Scan for the cell matching the given text and deliver its (X, Y) coordinate at center. 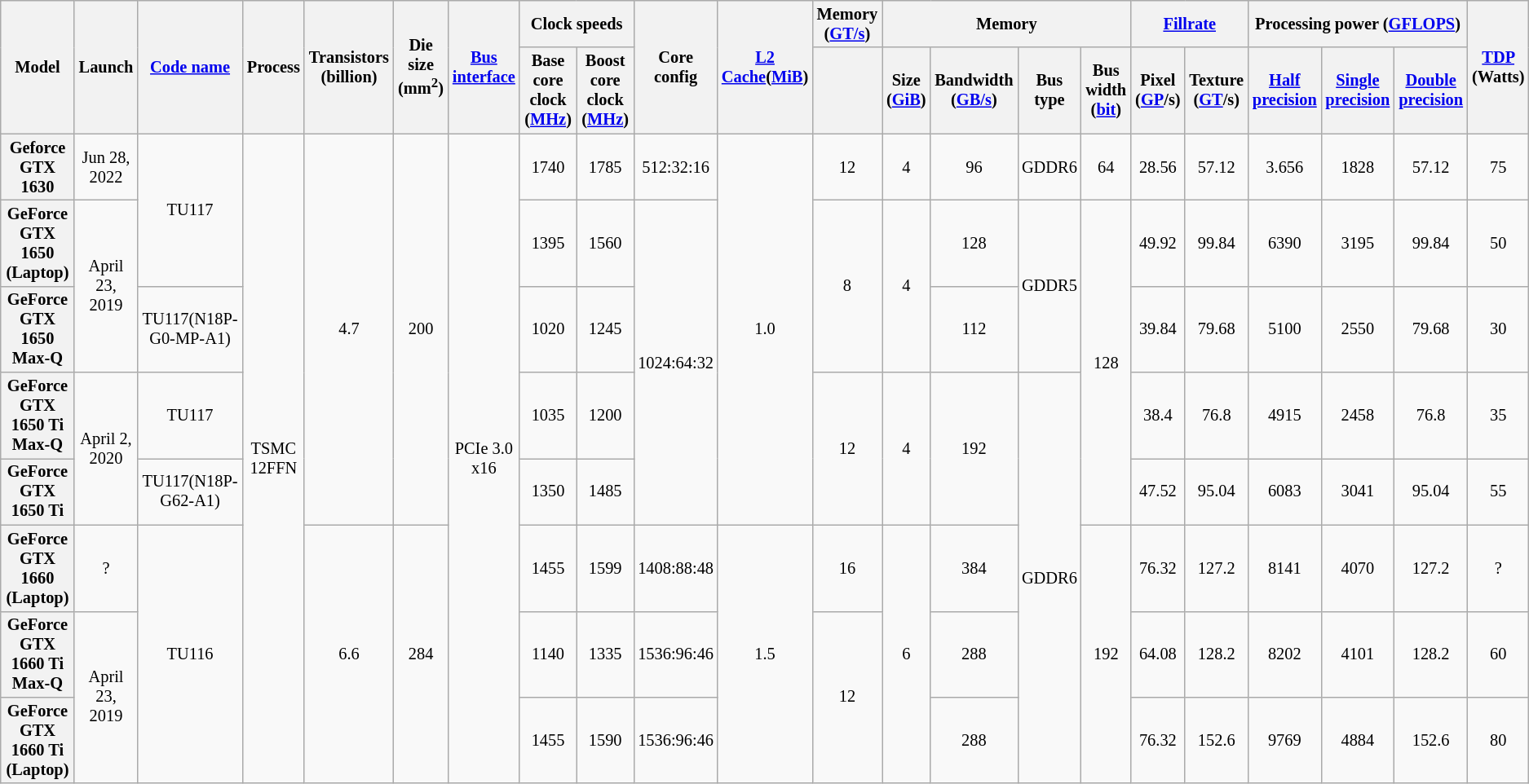
TSMC 12FFN (273, 458)
3195 (1358, 243)
1408:88:48 (675, 568)
8202 (1285, 654)
38.4 (1158, 416)
Bus type (1050, 90)
50 (1499, 243)
1140 (548, 654)
6.6 (349, 654)
9769 (1285, 740)
Clock speeds (577, 24)
80 (1499, 740)
39.84 (1158, 329)
1.5 (765, 654)
TDP (Watts) (1499, 67)
Bus interface (484, 67)
GeForce GTX 1650 Max-Q (38, 329)
April 2, 2020 (106, 448)
6390 (1285, 243)
16 (847, 568)
1599 (605, 568)
512:32:16 (675, 167)
Base core clock (MHz) (548, 90)
1485 (605, 491)
Launch (106, 67)
TU116 (191, 654)
1335 (605, 654)
TU117(N18P-G62-A1) (191, 491)
1350 (548, 491)
5100 (1285, 329)
1560 (605, 243)
3.656 (1285, 167)
Half precision (1285, 90)
200 (421, 329)
GeForce GTX 1660 (Laptop) (38, 568)
GeForce GTX 1660 Ti (Laptop) (38, 740)
Transistors (billion) (349, 67)
GeForce GTX 1660 Ti Max-Q (38, 654)
Model (38, 67)
384 (974, 568)
L2Cache(MiB) (765, 67)
1785 (605, 167)
28.56 (1158, 167)
1020 (548, 329)
Double precision (1431, 90)
35 (1499, 416)
112 (974, 329)
4.7 (349, 329)
2458 (1358, 416)
6 (907, 654)
1245 (605, 329)
Boost core clock (MHz) (605, 90)
TU117(N18P-G0-MP-A1) (191, 329)
Memory (1006, 24)
8141 (1285, 568)
Core config (675, 67)
96 (974, 167)
75 (1499, 167)
55 (1499, 491)
Jun 28, 2022 (106, 167)
49.92 (1158, 243)
Size (GiB) (907, 90)
1740 (548, 167)
GeForce GTX 1650 Ti (38, 491)
47.52 (1158, 491)
1.0 (765, 329)
6083 (1285, 491)
Bandwidth (GB/s) (974, 90)
Bus width (bit) (1106, 90)
1828 (1358, 167)
1590 (605, 740)
Single precision (1358, 90)
64 (1106, 167)
4884 (1358, 740)
3041 (1358, 491)
1200 (605, 416)
GeForce GTX 1650 (Laptop) (38, 243)
GDDR5 (1050, 285)
Die size (mm2) (421, 67)
Pixel (GP/s) (1158, 90)
64.08 (1158, 654)
60 (1499, 654)
Texture (GT/s) (1217, 90)
Processing power (GFLOPS) (1359, 24)
4070 (1358, 568)
4915 (1285, 416)
Memory (GT/s) (847, 24)
Code name (191, 67)
GeForce GTX 1650 Ti Max-Q (38, 416)
8 (847, 285)
Process (273, 67)
2550 (1358, 329)
1395 (548, 243)
4101 (1358, 654)
Geforce GTX 1630 (38, 167)
Fillrate (1190, 24)
284 (421, 654)
1024:64:32 (675, 362)
30 (1499, 329)
1035 (548, 416)
PCIe 3.0x16 (484, 458)
